Find where the given text appears and provide that cell's center as (x, y) coordinate. 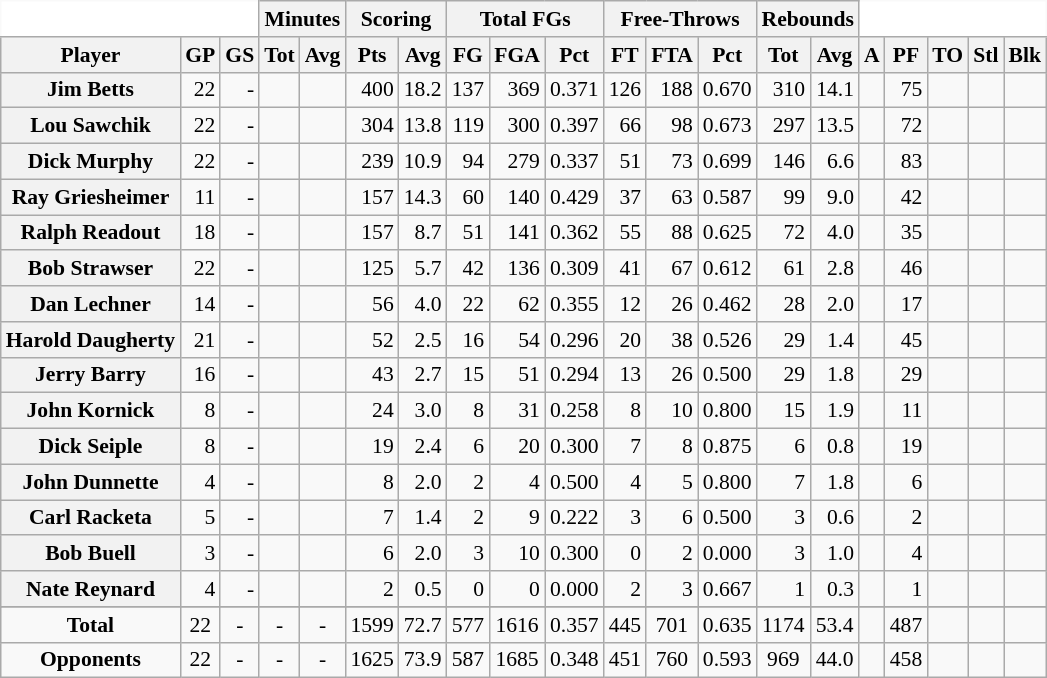
73 (672, 162)
14.1 (834, 90)
Rebounds (808, 19)
0.635 (728, 625)
369 (517, 90)
83 (906, 162)
0.699 (728, 162)
2.8 (834, 269)
GS (240, 55)
FT (626, 55)
0.526 (728, 340)
TO (948, 55)
1685 (517, 660)
0.337 (574, 162)
0.355 (574, 304)
14 (200, 304)
98 (672, 126)
1616 (517, 625)
56 (372, 304)
239 (372, 162)
55 (626, 233)
John Dunnette (90, 482)
46 (906, 269)
66 (626, 126)
62 (517, 304)
53.4 (834, 625)
Opponents (90, 660)
6.6 (834, 162)
0.348 (574, 660)
13 (626, 375)
Scoring (396, 19)
969 (784, 660)
Dan Lechner (90, 304)
Ray Griesheimer (90, 197)
487 (906, 625)
0.6 (834, 518)
Nate Reynard (90, 589)
1625 (372, 660)
Pts (372, 55)
0.294 (574, 375)
24 (372, 411)
2.5 (423, 340)
88 (672, 233)
Jim Betts (90, 90)
67 (672, 269)
A (872, 55)
Minutes (302, 19)
0.875 (728, 447)
13.5 (834, 126)
9.0 (834, 197)
0.670 (728, 90)
140 (517, 197)
304 (372, 126)
14.3 (423, 197)
41 (626, 269)
Total FGs (526, 19)
5.7 (423, 269)
94 (468, 162)
2.4 (423, 447)
8.7 (423, 233)
146 (784, 162)
73.9 (423, 660)
1.9 (834, 411)
0.222 (574, 518)
279 (517, 162)
451 (626, 660)
0.362 (574, 233)
0.593 (728, 660)
17 (906, 304)
Player (90, 55)
28 (784, 304)
0.357 (574, 625)
0.258 (574, 411)
10.9 (423, 162)
35 (906, 233)
FGA (517, 55)
458 (906, 660)
0.3 (834, 589)
0.371 (574, 90)
0.8 (834, 447)
Harold Daugherty (90, 340)
Blk (1026, 55)
760 (672, 660)
1174 (784, 625)
Free-Throws (680, 19)
44.0 (834, 660)
99 (784, 197)
Carl Racketa (90, 518)
577 (468, 625)
0.673 (728, 126)
0.429 (574, 197)
John Kornick (90, 411)
400 (372, 90)
FTA (672, 55)
2.7 (423, 375)
Jerry Barry (90, 375)
13.8 (423, 126)
0.462 (728, 304)
43 (372, 375)
21 (200, 340)
126 (626, 90)
3.0 (423, 411)
0.587 (728, 197)
GP (200, 55)
54 (517, 340)
0.296 (574, 340)
Bob Strawser (90, 269)
310 (784, 90)
72.7 (423, 625)
37 (626, 197)
75 (906, 90)
18 (200, 233)
136 (517, 269)
Dick Seiple (90, 447)
141 (517, 233)
297 (784, 126)
1.0 (834, 554)
38 (672, 340)
Lou Sawchik (90, 126)
701 (672, 625)
52 (372, 340)
9 (517, 518)
FG (468, 55)
125 (372, 269)
Stl (986, 55)
Dick Murphy (90, 162)
188 (672, 90)
1599 (372, 625)
61 (784, 269)
119 (468, 126)
18.2 (423, 90)
Ralph Readout (90, 233)
0.612 (728, 269)
60 (468, 197)
63 (672, 197)
587 (468, 660)
Total (90, 625)
0.625 (728, 233)
31 (517, 411)
45 (906, 340)
0.397 (574, 126)
445 (626, 625)
0.309 (574, 269)
0.5 (423, 589)
Bob Buell (90, 554)
137 (468, 90)
0.667 (728, 589)
12 (626, 304)
300 (517, 126)
PF (906, 55)
